Determine the [X, Y] coordinate at the center of the cell enclosing the given text.  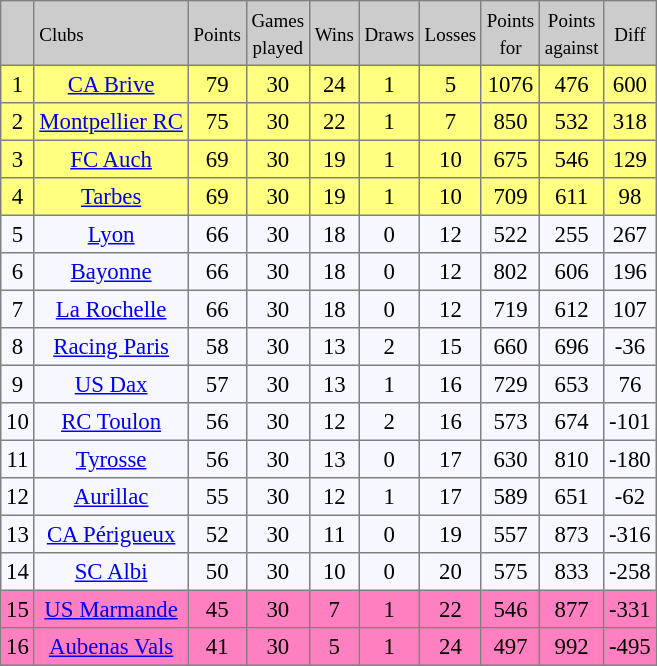
6 [18, 272]
557 [510, 534]
79 [217, 84]
41 [217, 647]
833 [571, 572]
-495 [630, 647]
75 [217, 122]
1076 [510, 84]
-62 [630, 497]
50 [217, 572]
675 [510, 159]
255 [571, 234]
-36 [630, 347]
RC Toulon [111, 422]
55 [217, 497]
La Rochelle [111, 309]
Bayonne [111, 272]
Draws [389, 33]
129 [630, 159]
630 [510, 459]
719 [510, 309]
318 [630, 122]
9 [18, 384]
45 [217, 609]
589 [510, 497]
CA Brive [111, 84]
873 [571, 534]
Tyrosse [111, 459]
SC Albi [111, 572]
Diff [630, 33]
76 [630, 384]
476 [571, 84]
696 [571, 347]
CA Périgueux [111, 534]
52 [217, 534]
Pointsagainst [571, 33]
Clubs [111, 33]
20 [450, 572]
877 [571, 609]
651 [571, 497]
58 [217, 347]
522 [510, 234]
57 [217, 384]
850 [510, 122]
-180 [630, 459]
611 [571, 197]
729 [510, 384]
US Dax [111, 384]
709 [510, 197]
Wins [334, 33]
Montpellier RC [111, 122]
-331 [630, 609]
Gamesplayed [278, 33]
674 [571, 422]
4 [18, 197]
810 [571, 459]
532 [571, 122]
267 [630, 234]
Aubenas Vals [111, 647]
FC Auch [111, 159]
992 [571, 647]
573 [510, 422]
14 [18, 572]
600 [630, 84]
98 [630, 197]
660 [510, 347]
-316 [630, 534]
606 [571, 272]
Pointsfor [510, 33]
Tarbes [111, 197]
802 [510, 272]
497 [510, 647]
3 [18, 159]
Lyon [111, 234]
-101 [630, 422]
196 [630, 272]
107 [630, 309]
US Marmande [111, 609]
Losses [450, 33]
Points [217, 33]
-258 [630, 572]
653 [571, 384]
612 [571, 309]
Aurillac [111, 497]
575 [510, 572]
8 [18, 347]
Racing Paris [111, 347]
